Identify which cell holds the provided text, then report its (X, Y) central coordinate. 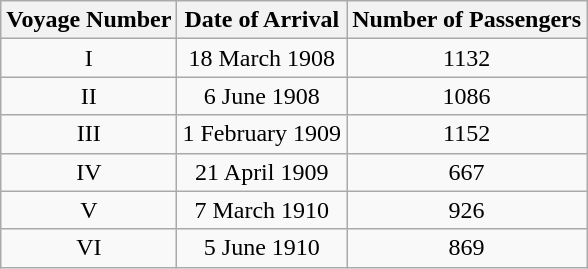
6 June 1908 (262, 96)
869 (467, 248)
Date of Arrival (262, 20)
1 February 1909 (262, 134)
I (89, 58)
1152 (467, 134)
VI (89, 248)
1132 (467, 58)
IV (89, 172)
21 April 1909 (262, 172)
Number of Passengers (467, 20)
5 June 1910 (262, 248)
926 (467, 210)
II (89, 96)
III (89, 134)
7 March 1910 (262, 210)
1086 (467, 96)
V (89, 210)
Voyage Number (89, 20)
18 March 1908 (262, 58)
667 (467, 172)
